Provide the (x, y) coordinate of the cell's center where the given text is located.  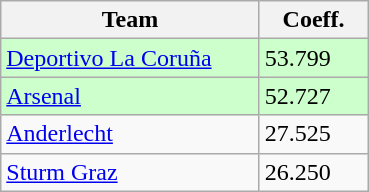
27.525 (314, 134)
Deportivo La Coruña (130, 58)
Arsenal (130, 96)
Team (130, 20)
Coeff. (314, 20)
Sturm Graz (130, 172)
53.799 (314, 58)
Anderlecht (130, 134)
52.727 (314, 96)
26.250 (314, 172)
